Output the (X, Y) coordinate of the center of the cell containing the given text.  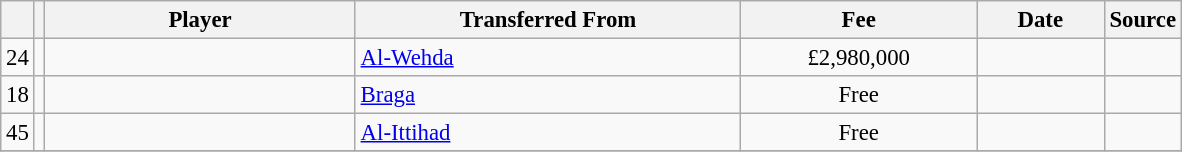
Date (1040, 20)
Al-Ittihad (548, 133)
Player (200, 20)
Fee (859, 20)
Braga (548, 95)
Source (1142, 20)
18 (18, 95)
£2,980,000 (859, 58)
Transferred From (548, 20)
24 (18, 58)
Al-Wehda (548, 58)
45 (18, 133)
